Return [x, y] of the center of cell containing provided text 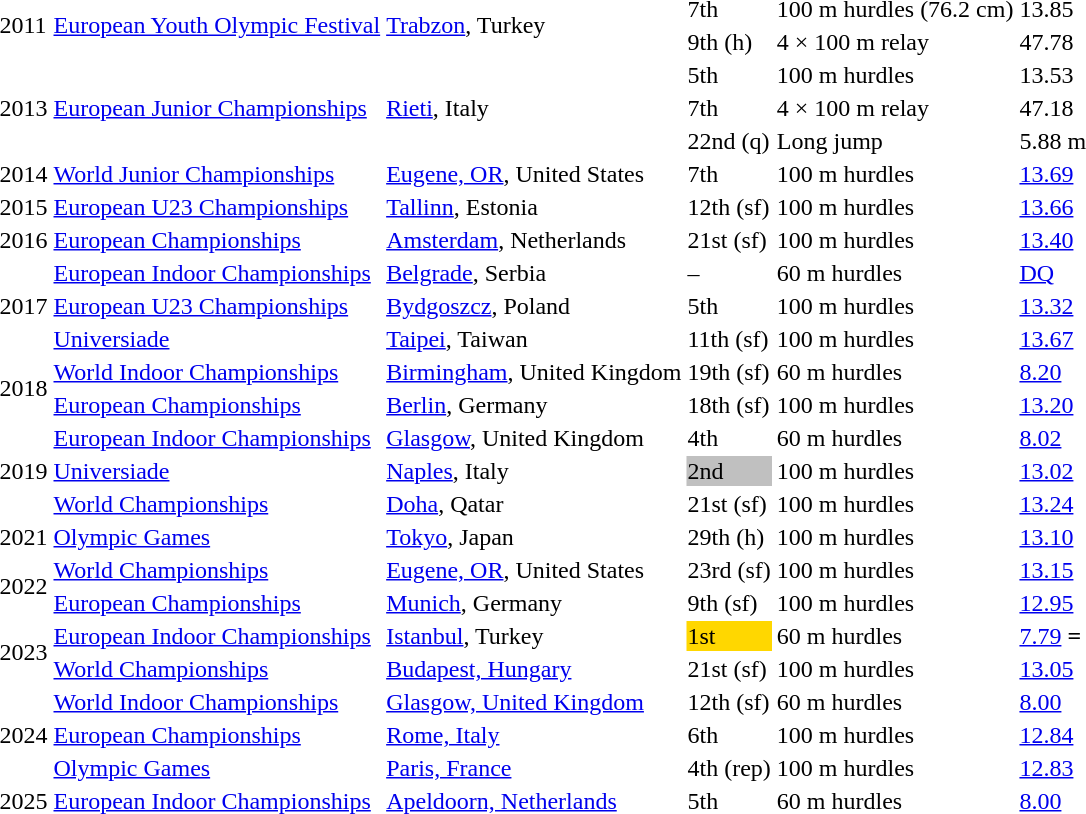
World Junior Championships [217, 174]
9th (sf) [729, 603]
Doha, Qatar [534, 504]
9th (h) [729, 42]
Munich, Germany [534, 603]
European Junior Championships [217, 108]
4th [729, 438]
2nd [729, 471]
Istanbul, Turkey [534, 636]
22nd (q) [729, 141]
6th [729, 735]
1st [729, 636]
Long jump [895, 141]
Tallinn, Estonia [534, 207]
Birmingham, United Kingdom [534, 372]
Rome, Italy [534, 735]
– [729, 273]
Amsterdam, Netherlands [534, 240]
4th (rep) [729, 768]
Paris, France [534, 768]
Budapest, Hungary [534, 669]
23rd (sf) [729, 570]
Belgrade, Serbia [534, 273]
18th (sf) [729, 405]
Taipei, Taiwan [534, 339]
Naples, Italy [534, 471]
11th (sf) [729, 339]
Berlin, Germany [534, 405]
Rieti, Italy [534, 108]
19th (sf) [729, 372]
Bydgoszcz, Poland [534, 306]
29th (h) [729, 537]
Tokyo, Japan [534, 537]
